Search for the cell housing the specified text and yield its (x, y) center coordinate. 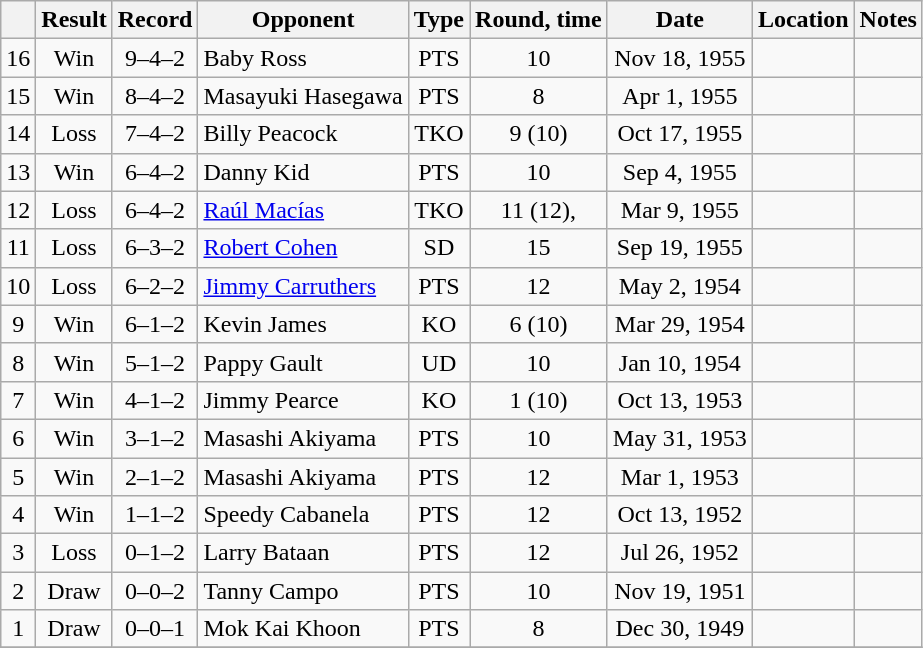
6–2–2 (155, 286)
Mar 9, 1955 (680, 210)
6 (18, 438)
5–1–2 (155, 362)
Speedy Cabanela (303, 515)
6–3–2 (155, 248)
Oct 13, 1952 (680, 515)
11 (12), (539, 210)
May 2, 1954 (680, 286)
Nov 19, 1951 (680, 591)
Location (803, 20)
9 (18, 324)
Jimmy Carruthers (303, 286)
11 (18, 248)
3–1–2 (155, 438)
7–4–2 (155, 134)
Dec 30, 1949 (680, 629)
Larry Bataan (303, 553)
3 (18, 553)
5 (18, 477)
Billy Peacock (303, 134)
Sep 4, 1955 (680, 172)
Result (74, 20)
1 (10) (539, 400)
Jimmy Pearce (303, 400)
2–1–2 (155, 477)
Oct 13, 1953 (680, 400)
Mok Kai Khoon (303, 629)
Danny Kid (303, 172)
Round, time (539, 20)
Opponent (303, 20)
7 (18, 400)
2 (18, 591)
4–1–2 (155, 400)
Masayuki Hasegawa (303, 96)
Mar 1, 1953 (680, 477)
9 (10) (539, 134)
4 (18, 515)
Record (155, 20)
13 (18, 172)
6 (10) (539, 324)
Type (438, 20)
Mar 29, 1954 (680, 324)
14 (18, 134)
0–0–1 (155, 629)
Jul 26, 1952 (680, 553)
Apr 1, 1955 (680, 96)
Robert Cohen (303, 248)
Oct 17, 1955 (680, 134)
16 (18, 58)
Raúl Macías (303, 210)
Baby Ross (303, 58)
9–4–2 (155, 58)
UD (438, 362)
Notes (888, 20)
Date (680, 20)
SD (438, 248)
Tanny Campo (303, 591)
0–1–2 (155, 553)
6–1–2 (155, 324)
0–0–2 (155, 591)
Pappy Gault (303, 362)
Jan 10, 1954 (680, 362)
May 31, 1953 (680, 438)
Kevin James (303, 324)
Sep 19, 1955 (680, 248)
Nov 18, 1955 (680, 58)
8–4–2 (155, 96)
1 (18, 629)
1–1–2 (155, 515)
